Provide the (x, y) coordinate of the cell's center where the given text is located.  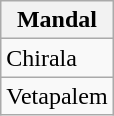
Chirala (57, 58)
Vetapalem (57, 96)
Mandal (57, 20)
